Identify which cell holds the provided text, then report its (x, y) central coordinate. 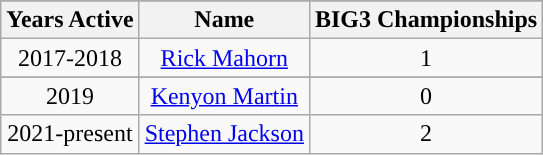
1 (426, 58)
2021-present (70, 134)
Stephen Jackson (224, 134)
2 (426, 134)
0 (426, 96)
Name (224, 20)
BIG3 Championships (426, 20)
Rick Mahorn (224, 58)
Kenyon Martin (224, 96)
2019 (70, 96)
Years Active (70, 20)
2017-2018 (70, 58)
